Capture the cell that displays the provided text and extract its [x, y] central coordinate. 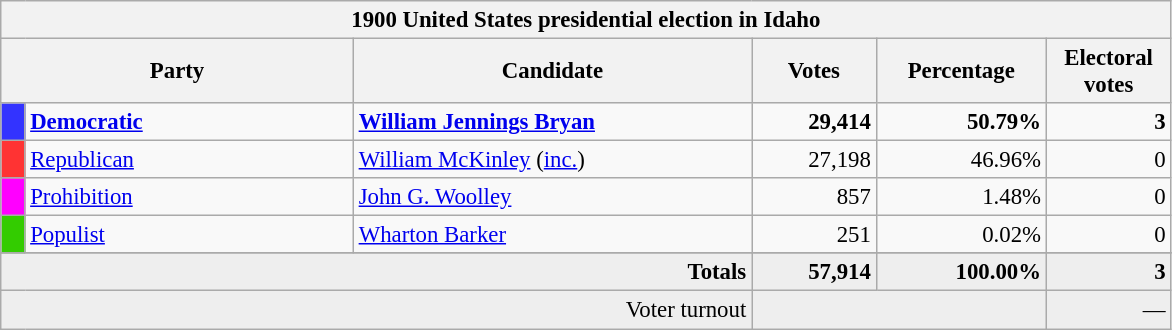
50.79% [961, 122]
57,914 [814, 273]
0.02% [961, 235]
27,198 [814, 160]
251 [814, 235]
Party [178, 72]
John G. Woolley [552, 197]
Wharton Barker [552, 235]
1.48% [961, 197]
Votes [814, 72]
Populist [189, 235]
46.96% [961, 160]
Electoral votes [1108, 72]
100.00% [961, 273]
29,414 [814, 122]
William McKinley (inc.) [552, 160]
William Jennings Bryan [552, 122]
1900 United States presidential election in Idaho [586, 20]
Percentage [961, 72]
857 [814, 197]
Totals [376, 273]
Prohibition [189, 197]
Candidate [552, 72]
Republican [189, 160]
— [1108, 310]
Democratic [189, 122]
Voter turnout [376, 310]
